Provide the [x, y] coordinate of the cell's center where the given text is located.  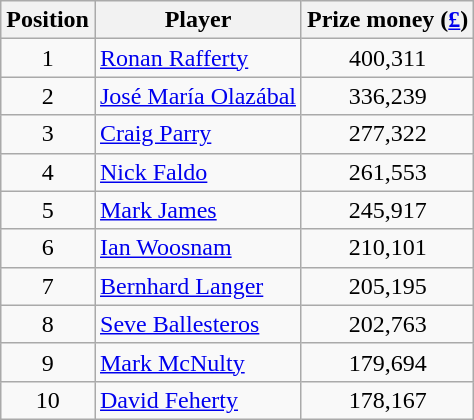
David Feherty [198, 400]
Ian Woosnam [198, 248]
9 [48, 362]
5 [48, 210]
4 [48, 172]
3 [48, 134]
Ronan Rafferty [198, 58]
8 [48, 324]
205,195 [387, 286]
336,239 [387, 96]
261,553 [387, 172]
Prize money (£) [387, 20]
6 [48, 248]
178,167 [387, 400]
Nick Faldo [198, 172]
7 [48, 286]
10 [48, 400]
2 [48, 96]
1 [48, 58]
179,694 [387, 362]
277,322 [387, 134]
Seve Ballesteros [198, 324]
210,101 [387, 248]
400,311 [387, 58]
Position [48, 20]
202,763 [387, 324]
Craig Parry [198, 134]
Mark McNulty [198, 362]
José María Olazábal [198, 96]
Bernhard Langer [198, 286]
Mark James [198, 210]
Player [198, 20]
245,917 [387, 210]
